Pinpoint the cell where the given text exists, returning its [X, Y] midpoint coordinate. 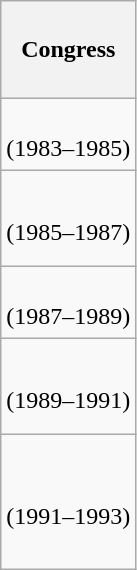
(1987–1989) [68, 303]
(1991–1993) [68, 502]
(1985–1987) [68, 219]
(1983–1985) [68, 135]
(1989–1991) [68, 387]
Congress [68, 50]
